Detect which cell encompasses the target text, then output its [x, y] center coordinate. 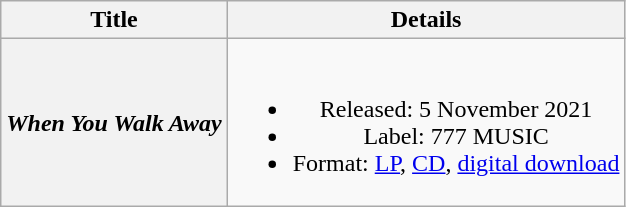
Released: 5 November 2021Label: 777 MUSICFormat: LP, CD, digital download [426, 122]
Details [426, 20]
When You Walk Away [114, 122]
Title [114, 20]
